Capture the cell that displays the provided text and extract its [x, y] central coordinate. 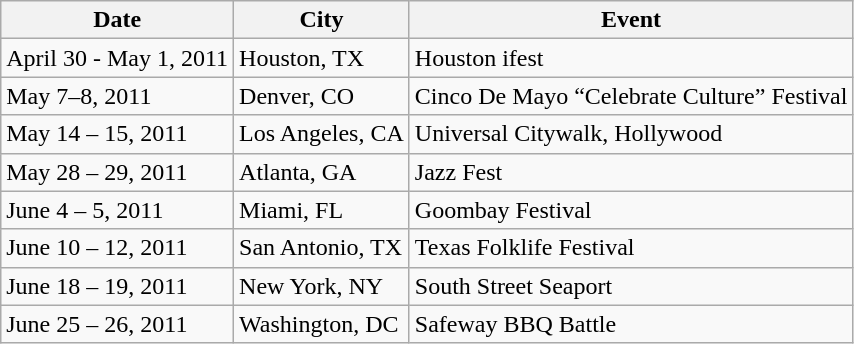
Houston ifest [631, 58]
Miami, FL [322, 210]
May 28 – 29, 2011 [118, 172]
Cinco De Mayo “Celebrate Culture” Festival [631, 96]
Safeway BBQ Battle [631, 324]
Los Angeles, CA [322, 134]
Jazz Fest [631, 172]
April 30 - May 1, 2011 [118, 58]
May 7–8, 2011 [118, 96]
June 10 – 12, 2011 [118, 248]
Universal Citywalk, Hollywood [631, 134]
Event [631, 20]
Date [118, 20]
May 14 – 15, 2011 [118, 134]
South Street Seaport [631, 286]
Texas Folklife Festival [631, 248]
June 25 – 26, 2011 [118, 324]
Houston, TX [322, 58]
June 18 – 19, 2011 [118, 286]
San Antonio, TX [322, 248]
Goombay Festival [631, 210]
City [322, 20]
June 4 – 5, 2011 [118, 210]
New York, NY [322, 286]
Denver, CO [322, 96]
Atlanta, GA [322, 172]
Washington, DC [322, 324]
